Extract the [X, Y] coordinate from the center of the cell holding the provided text.  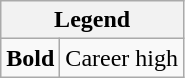
Bold [30, 58]
Career high [122, 58]
Legend [92, 20]
